Detect which cell encompasses the target text, then output its (x, y) center coordinate. 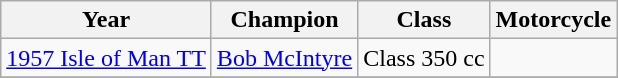
Class (424, 20)
Year (106, 20)
1957 Isle of Man TT (106, 58)
Class 350 cc (424, 58)
Champion (284, 20)
Bob McIntyre (284, 58)
Motorcycle (554, 20)
